Find where the given text appears and provide that cell's center as (x, y) coordinate. 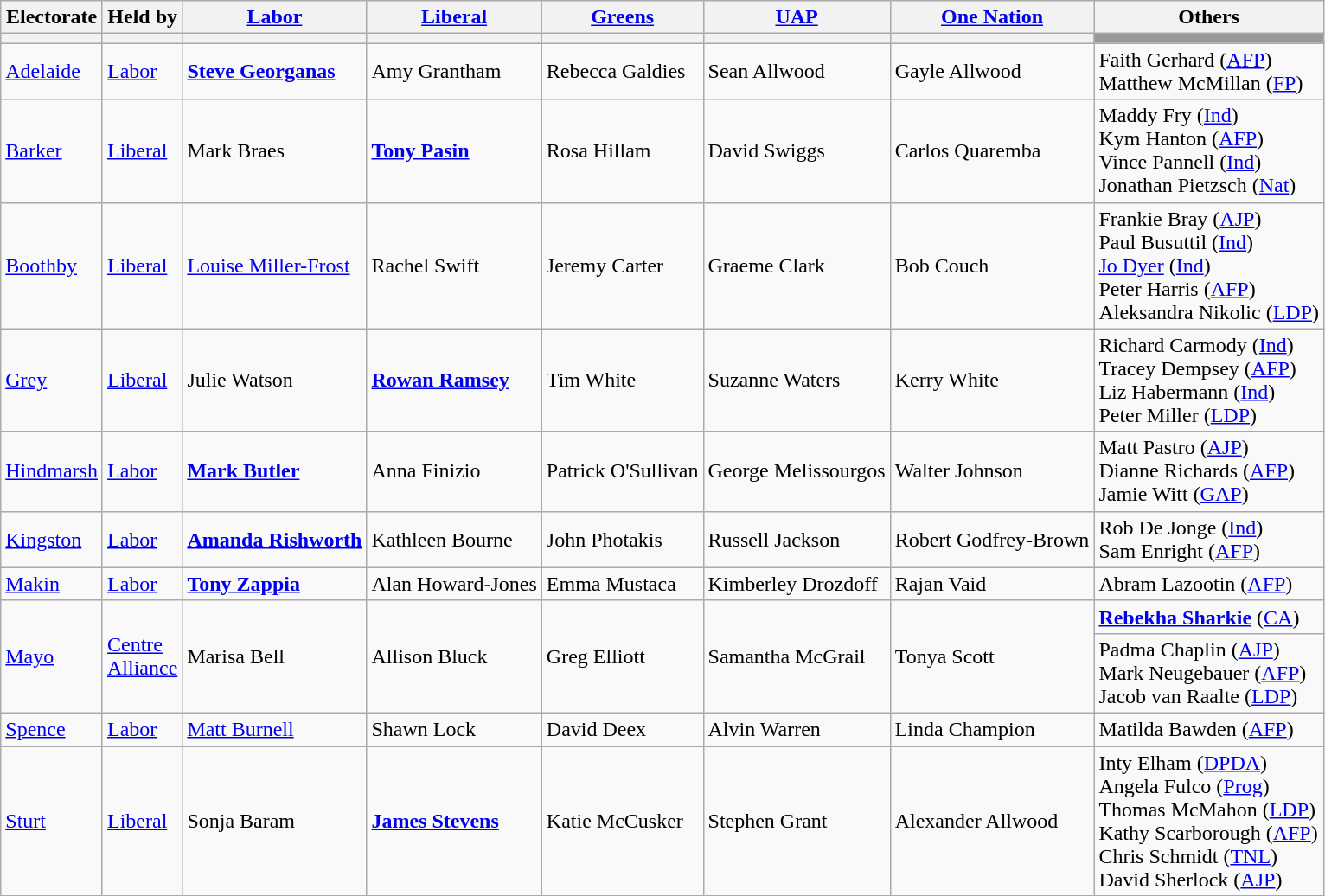
Rosa Hillam (623, 150)
Rob De Jonge (Ind) Sam Enright (AFP) (1209, 540)
Greens (623, 17)
Patrick O'Sullivan (623, 471)
Matilda Bawden (AFP) (1209, 729)
David Deex (623, 729)
Mark Butler (275, 471)
Sturt (52, 820)
Rachel Swift (454, 266)
Linda Champion (992, 729)
James Stevens (454, 820)
Tony Zappia (275, 584)
Amy Grantham (454, 71)
Kerry White (992, 381)
Alexander Allwood (992, 820)
Alan Howard-Jones (454, 584)
Alvin Warren (797, 729)
Grey (52, 381)
Inty Elham (DPDA) Angela Fulco (Prog) Thomas McMahon (LDP) Kathy Scarborough (AFP) Chris Schmidt (TNL) David Sherlock (AJP) (1209, 820)
Marisa Bell (275, 656)
Padma Chaplin (AJP)Mark Neugebauer (AFP)Jacob van Raalte (LDP) (1209, 673)
Shawn Lock (454, 729)
Robert Godfrey-Brown (992, 540)
Graeme Clark (797, 266)
John Photakis (623, 540)
Amanda Rishworth (275, 540)
Gayle Allwood (992, 71)
Sean Allwood (797, 71)
Abram Lazootin (AFP) (1209, 584)
Centre Alliance (142, 656)
Mark Braes (275, 150)
Faith Gerhard (AFP) Matthew McMillan (FP) (1209, 71)
Matt Burnell (275, 729)
Boothby (52, 266)
Mayo (52, 656)
Kathleen Bourne (454, 540)
Steve Georganas (275, 71)
Jeremy Carter (623, 266)
Tony Pasin (454, 150)
Anna Finizio (454, 471)
Rebekha Sharkie (CA) (1209, 617)
Others (1209, 17)
David Swiggs (797, 150)
Rowan Ramsey (454, 381)
Frankie Bray (AJP) Paul Busuttil (Ind) Jo Dyer (Ind) Peter Harris (AFP) Aleksandra Nikolic (LDP) (1209, 266)
Stephen Grant (797, 820)
Kingston (52, 540)
Suzanne Waters (797, 381)
Louise Miller-Frost (275, 266)
Barker (52, 150)
Tonya Scott (992, 656)
Sonja Baram (275, 820)
Russell Jackson (797, 540)
One Nation (992, 17)
Bob Couch (992, 266)
Allison Bluck (454, 656)
Samantha McGrail (797, 656)
Adelaide (52, 71)
Held by (142, 17)
Greg Elliott (623, 656)
Emma Mustaca (623, 584)
Rajan Vaid (992, 584)
Rebecca Galdies (623, 71)
Walter Johnson (992, 471)
Kimberley Drozdoff (797, 584)
George Melissourgos (797, 471)
Maddy Fry (Ind) Kym Hanton (AFP) Vince Pannell (Ind) Jonathan Pietzsch (Nat) (1209, 150)
Matt Pastro (AJP) Dianne Richards (AFP) Jamie Witt (GAP) (1209, 471)
Carlos Quaremba (992, 150)
Hindmarsh (52, 471)
Julie Watson (275, 381)
Makin (52, 584)
Electorate (52, 17)
Spence (52, 729)
Richard Carmody (Ind) Tracey Dempsey (AFP) Liz Habermann (Ind) Peter Miller (LDP) (1209, 381)
UAP (797, 17)
Tim White (623, 381)
Katie McCusker (623, 820)
